Scan for the cell matching the given text and deliver its (x, y) coordinate at center. 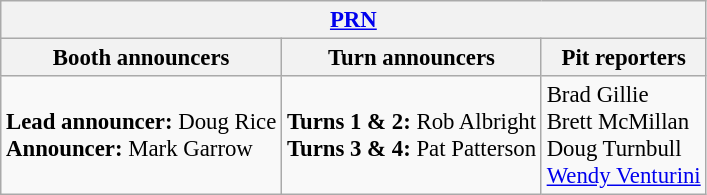
Lead announcer: Doug RiceAnnouncer: Mark Garrow (142, 136)
PRN (354, 20)
Turns 1 & 2: Rob Albright Turns 3 & 4: Pat Patterson (412, 136)
Turn announcers (412, 58)
Pit reporters (624, 58)
Brad GillieBrett McMillanDoug TurnbullWendy Venturini (624, 136)
Booth announcers (142, 58)
